Output the (x, y) coordinate of the center of the cell containing the given text.  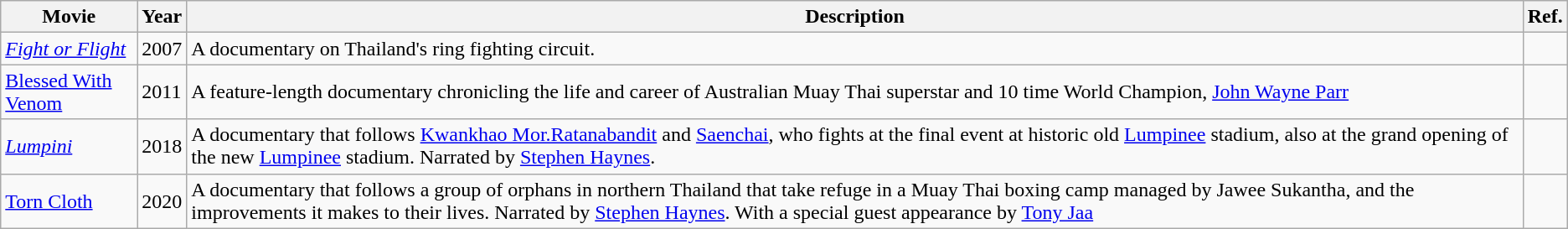
Ref. (1545, 17)
Blessed With Venom (69, 92)
2018 (162, 146)
2011 (162, 92)
A feature-length documentary chronicling the life and career of Australian Muay Thai superstar and 10 time World Champion, John Wayne Parr (854, 92)
Movie (69, 17)
2020 (162, 201)
A documentary on Thailand's ring fighting circuit. (854, 49)
Year (162, 17)
Torn Cloth (69, 201)
Lumpini (69, 146)
Description (854, 17)
Fight or Flight (69, 49)
2007 (162, 49)
